For the text-containing cell, return its midpoint in (X, Y) coordinate format. 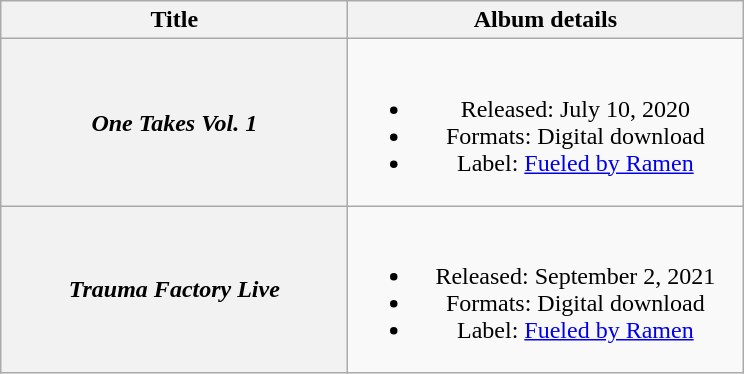
Trauma Factory Live (174, 290)
Released: July 10, 2020Formats: Digital downloadLabel: Fueled by Ramen (546, 122)
Title (174, 20)
Album details (546, 20)
One Takes Vol. 1 (174, 122)
Released: September 2, 2021Formats: Digital downloadLabel: Fueled by Ramen (546, 290)
